Capture the cell that displays the provided text and extract its (x, y) central coordinate. 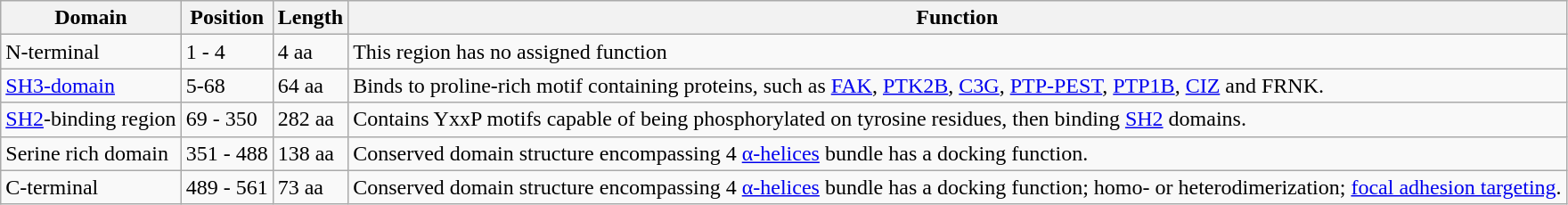
N-terminal (91, 52)
282 aa (310, 119)
73 aa (310, 187)
489 - 561 (226, 187)
Serine rich domain (91, 153)
69 - 350 (226, 119)
SH2-binding region (91, 119)
351 - 488 (226, 153)
4 aa (310, 52)
Conserved domain structure encompassing 4 α-helices bundle has a docking function; homo- or heterodimerization; focal adhesion targeting. (958, 187)
Function (958, 18)
138 aa (310, 153)
SH3-domain (91, 86)
Conserved domain structure encompassing 4 α-helices bundle has a docking function. (958, 153)
Binds to proline-rich motif containing proteins, such as FAK, PTK2B, C3G, PTP-PEST, PTP1B, CIZ and FRNK. (958, 86)
Domain (91, 18)
Contains YxxP motifs capable of being phosphorylated on tyrosine residues, then binding SH2 domains. (958, 119)
1 - 4 (226, 52)
5-68 (226, 86)
Length (310, 18)
This region has no assigned function (958, 52)
C-terminal (91, 187)
64 aa (310, 86)
Position (226, 18)
